Locate the cell with the specified text and output its [X, Y] center coordinate. 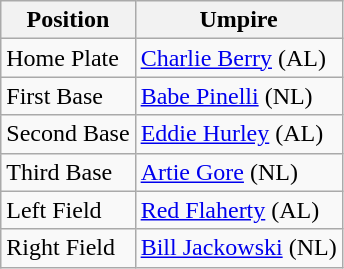
Right Field [68, 248]
Third Base [68, 172]
Babe Pinelli (NL) [238, 96]
Eddie Hurley (AL) [238, 134]
Bill Jackowski (NL) [238, 248]
Left Field [68, 210]
Umpire [238, 20]
Position [68, 20]
Home Plate [68, 58]
Second Base [68, 134]
Red Flaherty (AL) [238, 210]
Charlie Berry (AL) [238, 58]
First Base [68, 96]
Artie Gore (NL) [238, 172]
